Return the (x, y) coordinate for the center point of the cell that contains the specified text.  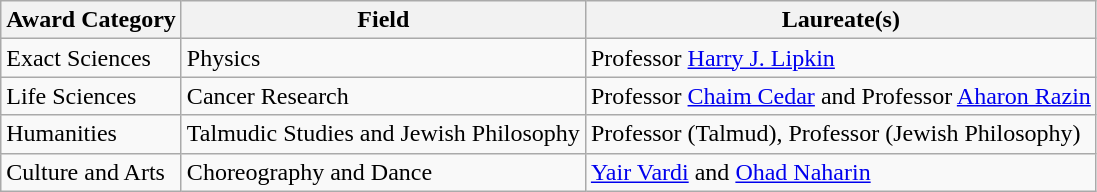
Professor (Talmud), Professor (Jewish Philosophy) (840, 134)
Yair Vardi and Ohad Naharin (840, 172)
Exact Sciences (92, 58)
Award Category (92, 20)
Professor Harry J. Lipkin (840, 58)
Professor Chaim Cedar and Professor Aharon Razin (840, 96)
Cancer Research (383, 96)
Life Sciences (92, 96)
Field (383, 20)
Choreography and Dance (383, 172)
Talmudic Studies and Jewish Philosophy (383, 134)
Culture and Arts (92, 172)
Physics (383, 58)
Laureate(s) (840, 20)
Humanities (92, 134)
